Output the [x, y] coordinate of the center of the cell containing the given text.  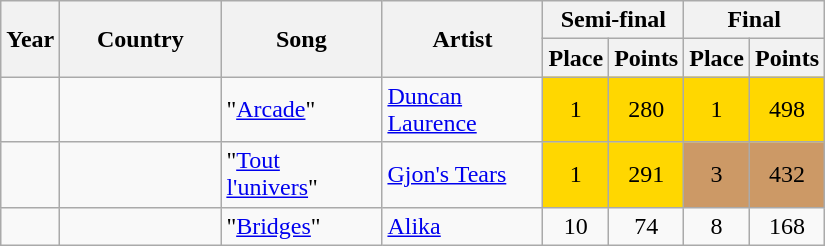
Duncan Laurence [462, 110]
Final [754, 20]
498 [786, 110]
74 [646, 226]
Country [140, 39]
291 [646, 174]
"Arcade" [302, 110]
"Bridges" [302, 226]
432 [786, 174]
10 [576, 226]
Semi-final [614, 20]
Artist [462, 39]
3 [717, 174]
Year [30, 39]
"Tout l'univers" [302, 174]
280 [646, 110]
Gjon's Tears [462, 174]
Song [302, 39]
Alika [462, 226]
8 [717, 226]
168 [786, 226]
